Provide the (X, Y) coordinate of the cell's center where the given text is located.  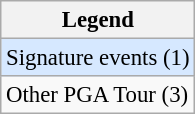
Signature events (1) (98, 58)
Other PGA Tour (3) (98, 95)
Legend (98, 20)
